Pinpoint the cell where the given text exists, returning its [x, y] midpoint coordinate. 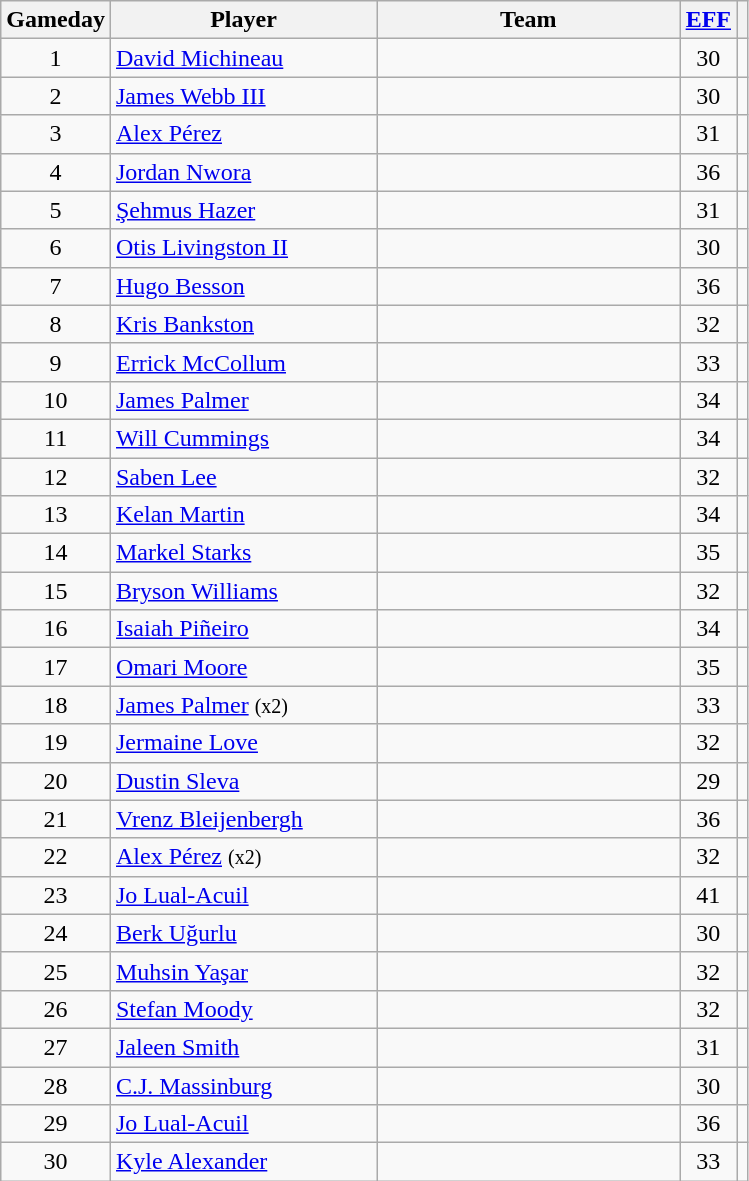
EFF [708, 20]
James Webb III [243, 96]
Dustin Sleva [243, 781]
9 [56, 362]
Saben Lee [243, 477]
10 [56, 400]
Kyle Alexander [243, 1162]
4 [56, 172]
27 [56, 1047]
12 [56, 477]
Alex Pérez [243, 134]
1 [56, 58]
Muhsin Yaşar [243, 971]
David Michineau [243, 58]
16 [56, 629]
Jaleen Smith [243, 1047]
5 [56, 210]
7 [56, 286]
18 [56, 705]
Alex Pérez (x2) [243, 857]
Kris Bankston [243, 324]
2 [56, 96]
Bryson Williams [243, 591]
19 [56, 743]
41 [708, 895]
Omari Moore [243, 667]
Team [529, 20]
Player [243, 20]
3 [56, 134]
Jordan Nwora [243, 172]
Errick McCollum [243, 362]
Şehmus Hazer [243, 210]
Stefan Moody [243, 1009]
Kelan Martin [243, 515]
Jermaine Love [243, 743]
23 [56, 895]
26 [56, 1009]
Markel Starks [243, 553]
20 [56, 781]
Otis Livingston II [243, 248]
15 [56, 591]
6 [56, 248]
James Palmer (x2) [243, 705]
Gameday [56, 20]
James Palmer [243, 400]
21 [56, 819]
Isaiah Piñeiro [243, 629]
24 [56, 933]
14 [56, 553]
8 [56, 324]
11 [56, 438]
Vrenz Bleijenbergh [243, 819]
13 [56, 515]
28 [56, 1085]
22 [56, 857]
Berk Uğurlu [243, 933]
C.J. Massinburg [243, 1085]
Hugo Besson [243, 286]
25 [56, 971]
17 [56, 667]
Will Cummings [243, 438]
